From the cell containing the given text, extract its center point as [x, y] coordinate. 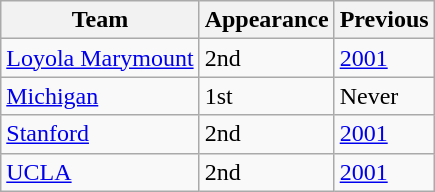
Never [384, 96]
Appearance [266, 20]
UCLA [100, 172]
Stanford [100, 134]
Loyola Marymount [100, 58]
Team [100, 20]
Michigan [100, 96]
Previous [384, 20]
1st [266, 96]
